Determine the [X, Y] coordinate at the center of the cell enclosing the given text.  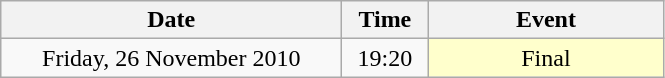
Event [546, 20]
Final [546, 58]
Time [385, 20]
19:20 [385, 58]
Date [172, 20]
Friday, 26 November 2010 [172, 58]
